Return the [X, Y] coordinate for the center point of the cell that contains the specified text.  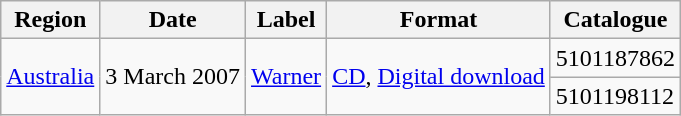
5101198112 [615, 96]
Region [50, 20]
CD, Digital download [439, 77]
Warner [286, 77]
Australia [50, 77]
5101187862 [615, 58]
3 March 2007 [173, 77]
Catalogue [615, 20]
Format [439, 20]
Label [286, 20]
Date [173, 20]
